Scan for the cell matching the given text and deliver its (X, Y) coordinate at center. 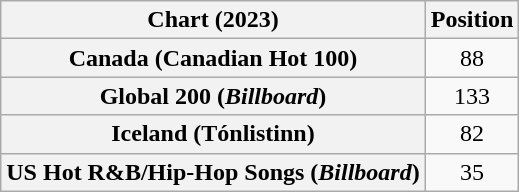
US Hot R&B/Hip-Hop Songs (Billboard) (213, 172)
Global 200 (Billboard) (213, 96)
Canada (Canadian Hot 100) (213, 58)
Position (472, 20)
82 (472, 134)
35 (472, 172)
Iceland (Tónlistinn) (213, 134)
133 (472, 96)
88 (472, 58)
Chart (2023) (213, 20)
